Identify which cell holds the provided text, then report its [x, y] central coordinate. 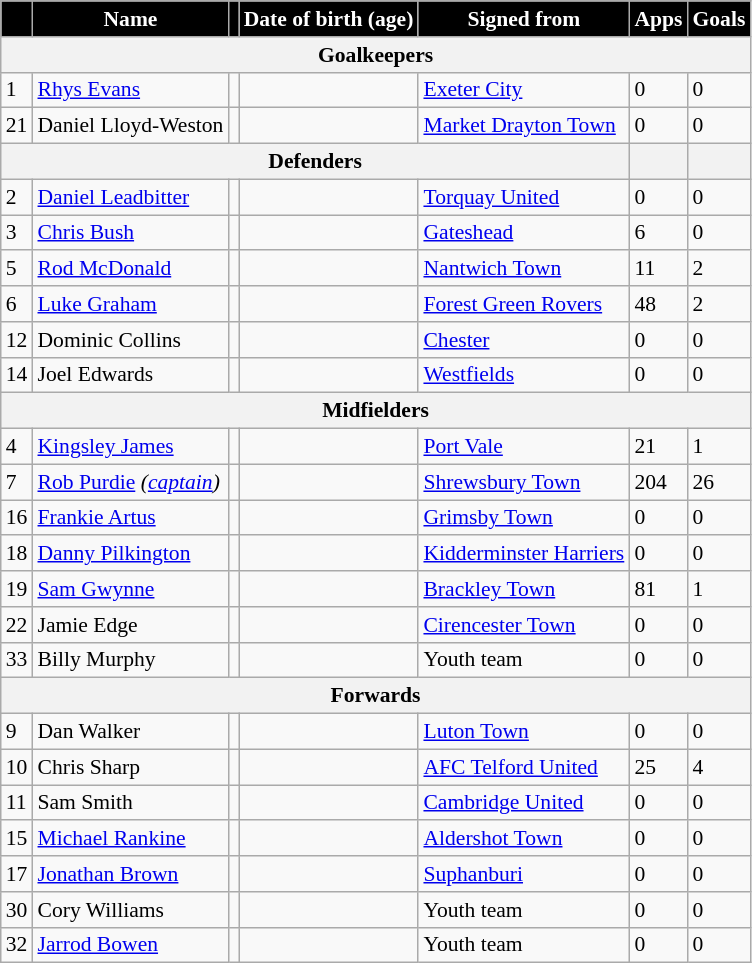
18 [17, 554]
Torquay United [524, 197]
Sam Gwynne [130, 589]
7 [17, 482]
15 [17, 839]
19 [17, 589]
Joel Edwards [130, 375]
9 [17, 732]
Brackley Town [524, 589]
30 [17, 910]
Danny Pilkington [130, 554]
Aldershot Town [524, 839]
3 [17, 233]
Frankie Artus [130, 518]
Cambridge United [524, 803]
22 [17, 625]
Midfielders [376, 411]
Cirencester Town [524, 625]
Jarrod Bowen [130, 945]
Defenders [316, 162]
Dominic Collins [130, 340]
AFC Telford United [524, 767]
Michael Rankine [130, 839]
Apps [658, 19]
33 [17, 660]
32 [17, 945]
25 [658, 767]
17 [17, 874]
Port Vale [524, 447]
Sam Smith [130, 803]
Luton Town [524, 732]
Jonathan Brown [130, 874]
Dan Walker [130, 732]
Forwards [376, 696]
Jamie Edge [130, 625]
Chris Sharp [130, 767]
Market Drayton Town [524, 126]
Name [130, 19]
Cory Williams [130, 910]
Forest Green Rovers [524, 304]
Goals [718, 19]
Goalkeepers [376, 55]
12 [17, 340]
10 [17, 767]
16 [17, 518]
Daniel Lloyd-Weston [130, 126]
5 [17, 269]
Shrewsbury Town [524, 482]
Rob Purdie (captain) [130, 482]
Daniel Leadbitter [130, 197]
Gateshead [524, 233]
Luke Graham [130, 304]
81 [658, 589]
Billy Murphy [130, 660]
26 [718, 482]
Kingsley James [130, 447]
Grimsby Town [524, 518]
204 [658, 482]
Rod McDonald [130, 269]
Westfields [524, 375]
Exeter City [524, 90]
48 [658, 304]
Nantwich Town [524, 269]
14 [17, 375]
Date of birth (age) [329, 19]
Kidderminster Harriers [524, 554]
Signed from [524, 19]
Chester [524, 340]
Rhys Evans [130, 90]
Chris Bush [130, 233]
Suphanburi [524, 874]
